For the text-containing cell, return its midpoint in (X, Y) coordinate format. 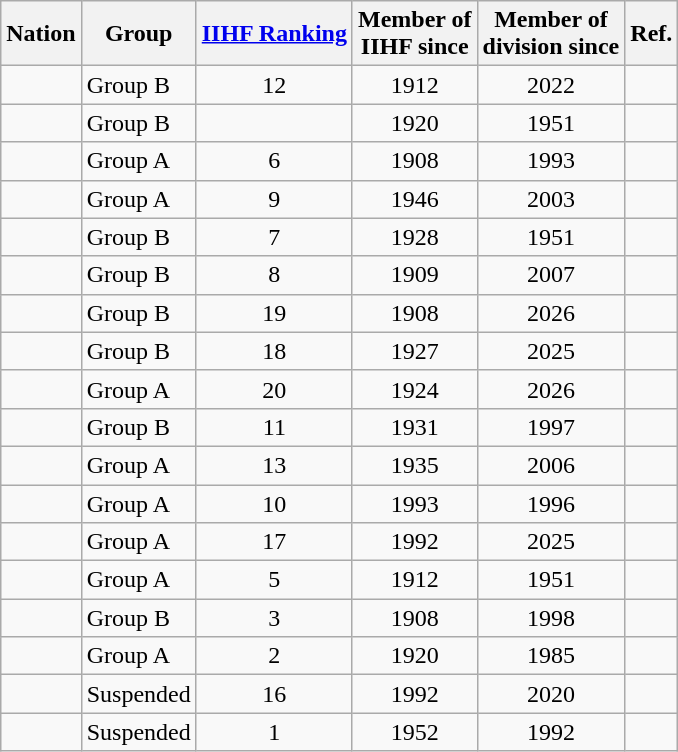
1952 (414, 732)
1996 (551, 503)
2 (274, 656)
1924 (414, 389)
Nation (41, 34)
1935 (414, 465)
12 (274, 85)
1927 (414, 351)
1985 (551, 656)
1997 (551, 427)
1931 (414, 427)
5 (274, 580)
1909 (414, 275)
16 (274, 694)
2007 (551, 275)
7 (274, 237)
1 (274, 732)
1928 (414, 237)
19 (274, 313)
8 (274, 275)
IIHF Ranking (274, 34)
2022 (551, 85)
Ref. (652, 34)
1998 (551, 618)
9 (274, 199)
20 (274, 389)
2020 (551, 694)
6 (274, 161)
Group (138, 34)
1946 (414, 199)
10 (274, 503)
13 (274, 465)
2006 (551, 465)
18 (274, 351)
11 (274, 427)
3 (274, 618)
17 (274, 542)
2003 (551, 199)
Member ofdivision since (551, 34)
Member ofIIHF since (414, 34)
